Determine the [x, y] coordinate at the center of the cell enclosing the given text.  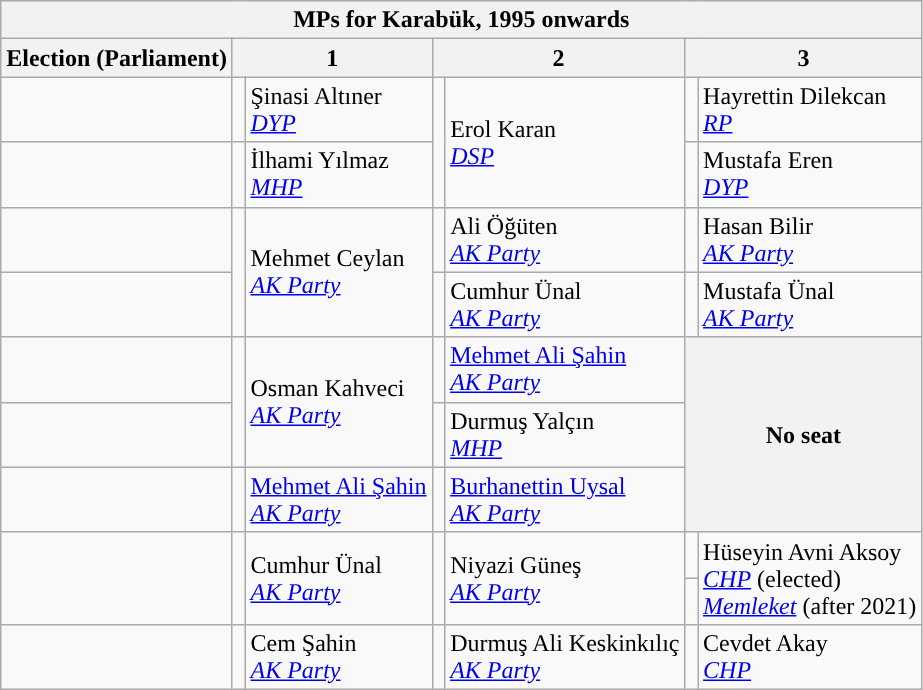
1 [332, 58]
MPs for Karabük, 1995 onwards [462, 20]
Durmuş Ali KeskinkılıçAK Party [565, 656]
Osman KahveciAK Party [338, 402]
Durmuş YalçınMHP [565, 434]
3 [804, 58]
Election (Parliament) [117, 58]
Ali ÖğütenAK Party [565, 240]
Cem ŞahinAK Party [338, 656]
Hasan BilirAK Party [810, 240]
Şinasi AltınerDYP [338, 110]
Hayrettin DilekcanRP [810, 110]
Burhanettin UysalAK Party [565, 500]
Mustafa ErenDYP [810, 174]
No seat [804, 434]
Hüseyin Avni AksoyCHP (elected)Memleket (after 2021) [810, 578]
İlhami YılmazMHP [338, 174]
Erol KaranDSP [565, 142]
2 [558, 58]
Cevdet Akay CHP [810, 656]
Mehmet CeylanAK Party [338, 272]
Niyazi GüneşAK Party [565, 578]
Mustafa ÜnalAK Party [810, 304]
